Locate the cell with the specified text and output its [x, y] center coordinate. 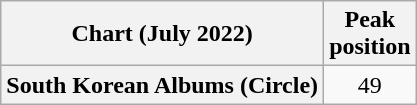
Peakposition [370, 34]
49 [370, 85]
South Korean Albums (Circle) [162, 85]
Chart (July 2022) [162, 34]
